Output the [x, y] coordinate of the center of the cell containing the given text.  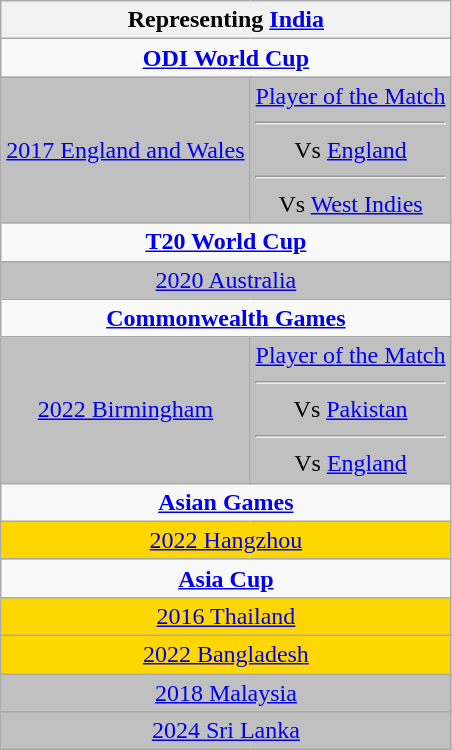
Commonwealth Games [226, 318]
Asian Games [226, 502]
2020 Australia [226, 280]
Representing India [226, 20]
Asia Cup [226, 578]
ODI World Cup [226, 58]
2022 Bangladesh [226, 654]
2016 Thailand [226, 616]
T20 World Cup [226, 242]
Player of the MatchVs EnglandVs West Indies [350, 150]
2024 Sri Lanka [226, 731]
2022 Birmingham [126, 410]
2017 England and Wales [126, 150]
2022 Hangzhou [226, 540]
Player of the MatchVs PakistanVs England [350, 410]
2018 Malaysia [226, 693]
